Identify which cell holds the provided text, then report its [X, Y] central coordinate. 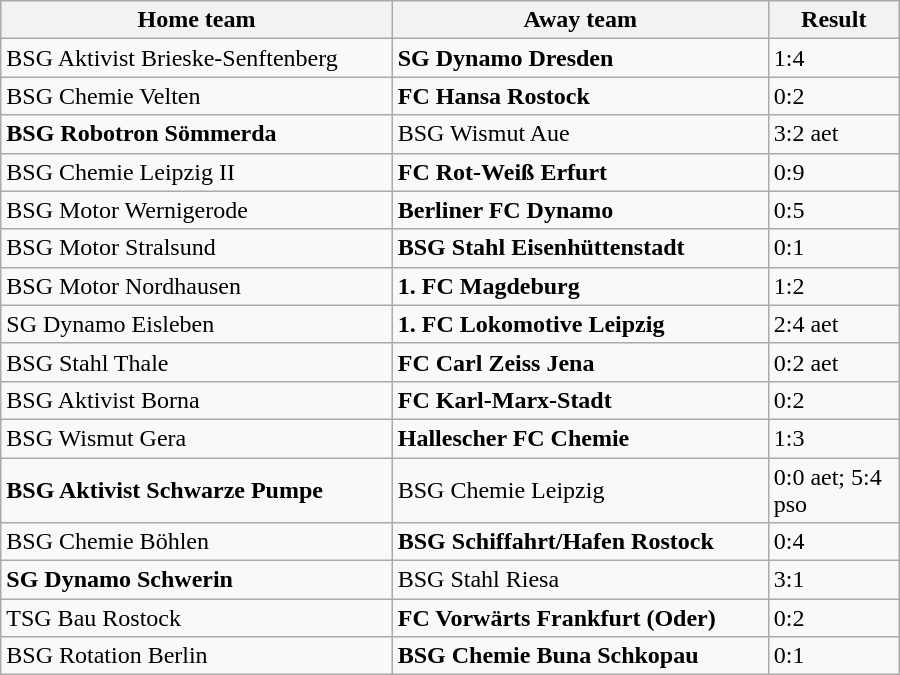
BSG Chemie Leipzig [580, 490]
1:4 [834, 58]
SG Dynamo Eisleben [196, 324]
BSG Wismut Aue [580, 134]
BSG Aktivist Schwarze Pumpe [196, 490]
BSG Motor Wernigerode [196, 210]
0:0 aet; 5:4 pso [834, 490]
0:2 aet [834, 362]
BSG Stahl Riesa [580, 580]
3:2 aet [834, 134]
0:4 [834, 542]
BSG Motor Nordhausen [196, 286]
BSG Aktivist Borna [196, 400]
Hallescher FC Chemie [580, 438]
Result [834, 20]
SG Dynamo Dresden [580, 58]
Berliner FC Dynamo [580, 210]
FC Hansa Rostock [580, 96]
FC Carl Zeiss Jena [580, 362]
0:5 [834, 210]
1:2 [834, 286]
BSG Robotron Sömmerda [196, 134]
BSG Stahl Eisenhüttenstadt [580, 248]
Home team [196, 20]
BSG Aktivist Brieske-Senftenberg [196, 58]
BSG Stahl Thale [196, 362]
BSG Schiffahrt/Hafen Rostock [580, 542]
FC Rot-Weiß Erfurt [580, 172]
BSG Motor Stralsund [196, 248]
1. FC Magdeburg [580, 286]
3:1 [834, 580]
TSG Bau Rostock [196, 618]
0:9 [834, 172]
FC Vorwärts Frankfurt (Oder) [580, 618]
BSG Chemie Leipzig II [196, 172]
BSG Rotation Berlin [196, 656]
SG Dynamo Schwerin [196, 580]
2:4 aet [834, 324]
BSG Chemie Böhlen [196, 542]
Away team [580, 20]
BSG Chemie Buna Schkopau [580, 656]
1:3 [834, 438]
1. FC Lokomotive Leipzig [580, 324]
BSG Chemie Velten [196, 96]
FC Karl-Marx-Stadt [580, 400]
BSG Wismut Gera [196, 438]
